Capture the cell that displays the provided text and extract its (X, Y) central coordinate. 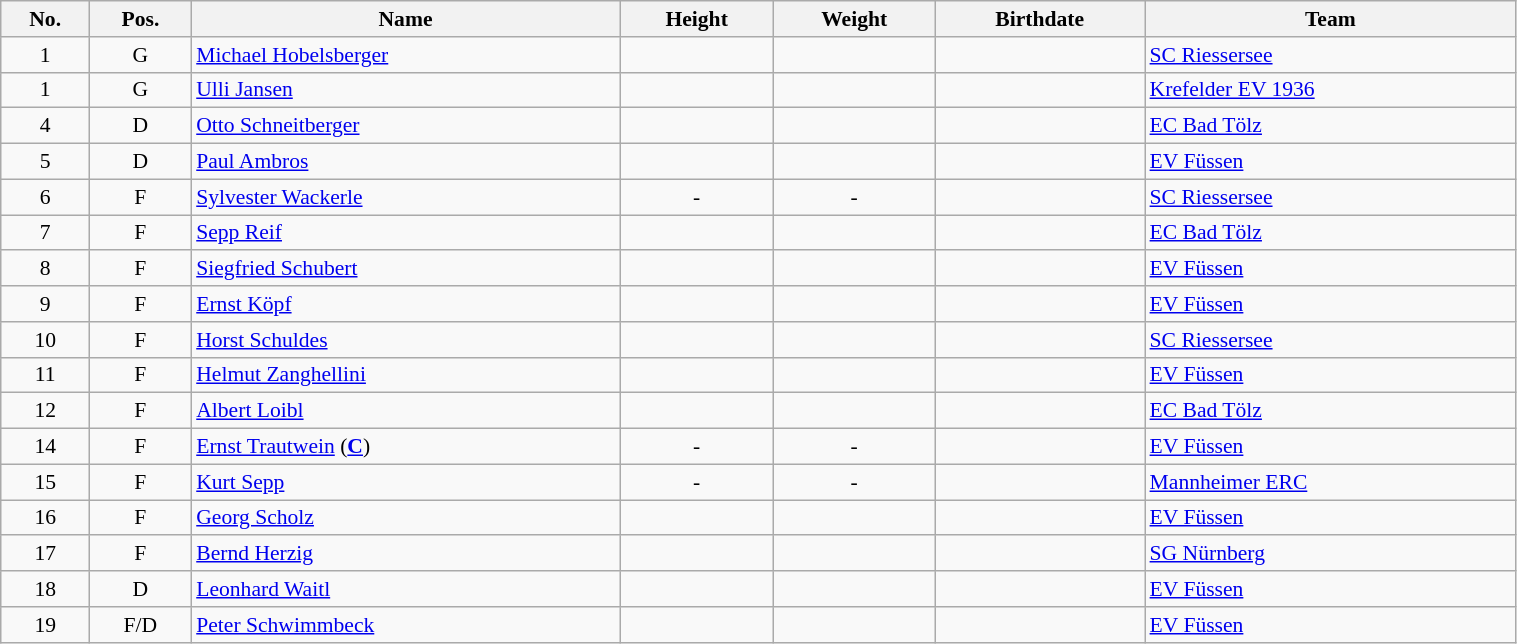
Pos. (141, 19)
Ernst Köpf (406, 304)
F/D (141, 625)
Peter Schwimmbeck (406, 625)
6 (46, 197)
8 (46, 269)
12 (46, 411)
Otto Schneitberger (406, 126)
19 (46, 625)
7 (46, 233)
18 (46, 589)
Weight (854, 19)
Albert Loibl (406, 411)
15 (46, 482)
Birthdate (1040, 19)
Kurt Sepp (406, 482)
10 (46, 340)
Team (1330, 19)
Helmut Zanghellini (406, 375)
Leonhard Waitl (406, 589)
11 (46, 375)
Ernst Trautwein (C) (406, 447)
Sepp Reif (406, 233)
Georg Scholz (406, 518)
17 (46, 554)
Sylvester Wackerle (406, 197)
14 (46, 447)
4 (46, 126)
Name (406, 19)
Siegfried Schubert (406, 269)
Bernd Herzig (406, 554)
Mannheimer ERC (1330, 482)
5 (46, 162)
Paul Ambros (406, 162)
No. (46, 19)
Krefelder EV 1936 (1330, 90)
9 (46, 304)
Height (697, 19)
SG Nürnberg (1330, 554)
Michael Hobelsberger (406, 55)
Horst Schuldes (406, 340)
16 (46, 518)
Ulli Jansen (406, 90)
